Search for the cell housing the specified text and yield its [x, y] center coordinate. 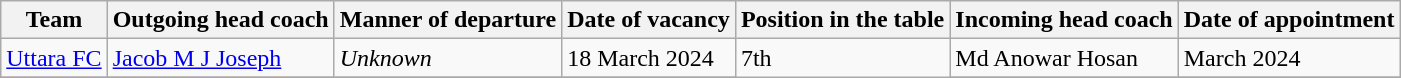
Date of vacancy [649, 20]
18 March 2024 [649, 58]
Manner of departure [448, 20]
Team [54, 20]
Uttara FC [54, 58]
March 2024 [1289, 58]
7th [842, 58]
Position in the table [842, 20]
Incoming head coach [1064, 20]
Outgoing head coach [220, 20]
Md Anowar Hosan [1064, 58]
Jacob M J Joseph [220, 58]
Date of appointment [1289, 20]
Unknown [448, 58]
